Determine the (x, y) coordinate at the center of the cell enclosing the given text.  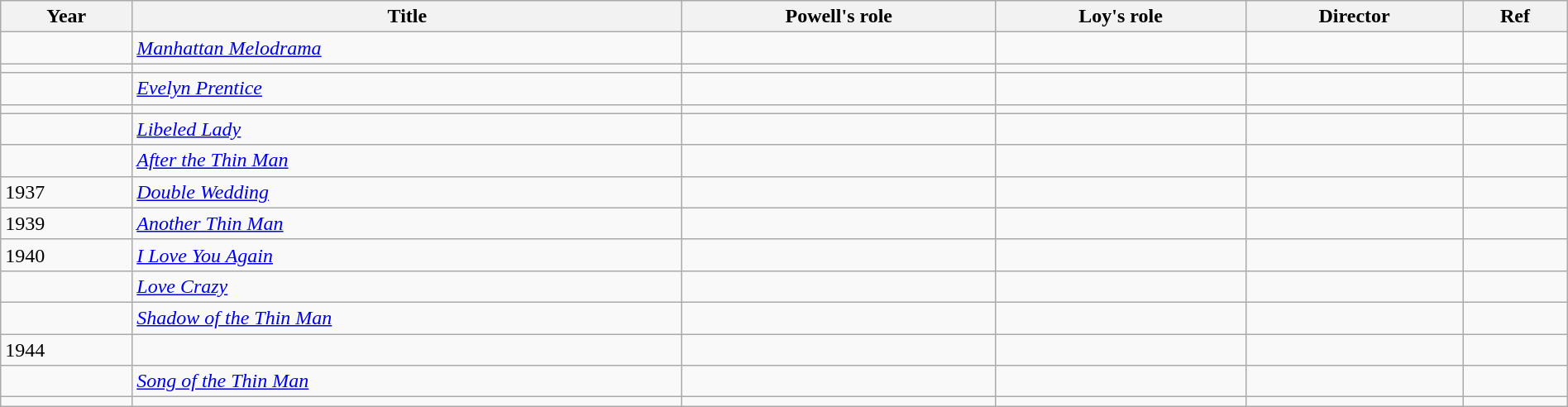
Title (407, 17)
Year (66, 17)
Another Thin Man (407, 223)
Director (1355, 17)
Love Crazy (407, 286)
After the Thin Man (407, 160)
Powell's role (839, 17)
Loy's role (1121, 17)
I Love You Again (407, 255)
Song of the Thin Man (407, 381)
Shadow of the Thin Man (407, 318)
Manhattan Melodrama (407, 48)
1944 (66, 350)
1940 (66, 255)
Evelyn Prentice (407, 89)
1937 (66, 192)
Double Wedding (407, 192)
Libeled Lady (407, 129)
Ref (1515, 17)
1939 (66, 223)
